Scan for the cell matching the given text and deliver its (x, y) coordinate at center. 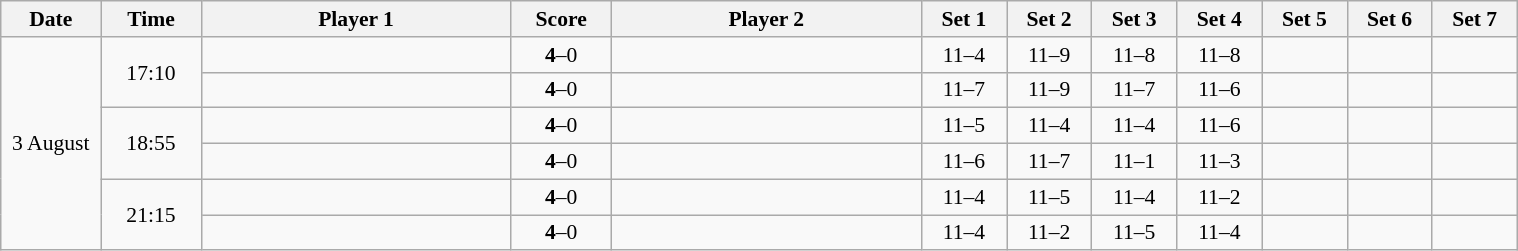
Set 1 (964, 19)
21:15 (151, 214)
Time (151, 19)
Set 6 (1390, 19)
Set 7 (1474, 19)
Set 4 (1220, 19)
Date (51, 19)
Set 5 (1304, 19)
11–3 (1220, 162)
Player 1 (356, 19)
Set 2 (1048, 19)
Score (561, 19)
17:10 (151, 72)
3 August (51, 144)
18:55 (151, 144)
11–1 (1134, 162)
Player 2 (766, 19)
Set 3 (1134, 19)
